Detect which cell encompasses the target text, then output its (x, y) center coordinate. 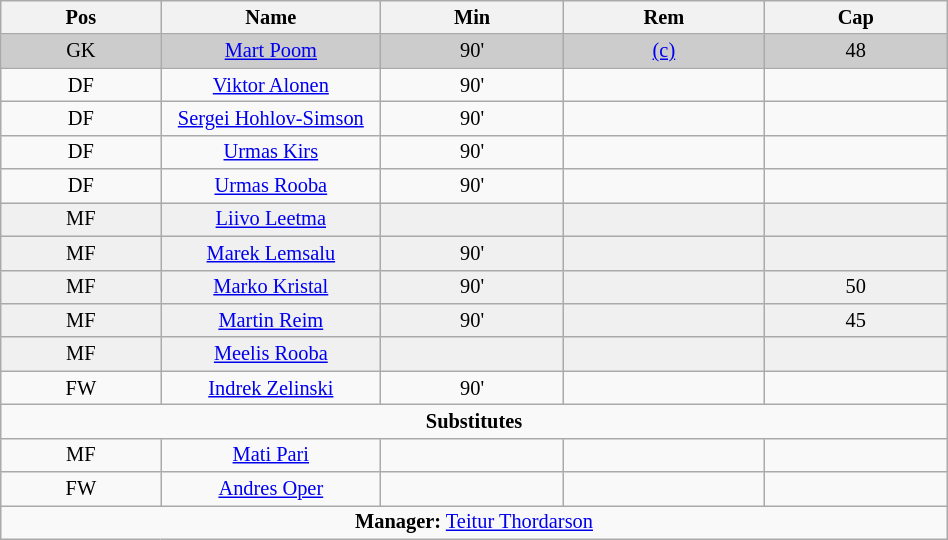
Mati Pari (271, 455)
50 (856, 287)
Urmas Rooba (271, 186)
Meelis Rooba (271, 354)
Liivo Leetma (271, 219)
Indrek Zelinski (271, 388)
Manager: Teitur Thordarson (474, 522)
Sergei Hohlov-Simson (271, 118)
GK (81, 51)
Urmas Kirs (271, 152)
Andres Oper (271, 489)
Cap (856, 17)
48 (856, 51)
Rem (664, 17)
Min (472, 17)
Marko Kristal (271, 287)
Substitutes (474, 421)
Mart Poom (271, 51)
Martin Reim (271, 320)
Viktor Alonen (271, 85)
Pos (81, 17)
Marek Lemsalu (271, 253)
45 (856, 320)
Name (271, 17)
(c) (664, 51)
